Search for the cell housing the specified text and yield its (X, Y) center coordinate. 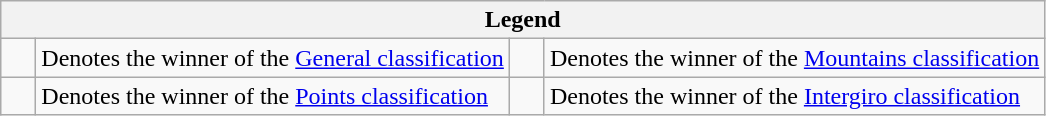
Legend (523, 20)
Denotes the winner of the Intergiro classification (794, 96)
Denotes the winner of the Points classification (273, 96)
Denotes the winner of the General classification (273, 58)
Denotes the winner of the Mountains classification (794, 58)
